Find where the given text appears and provide that cell's center as [X, Y] coordinate. 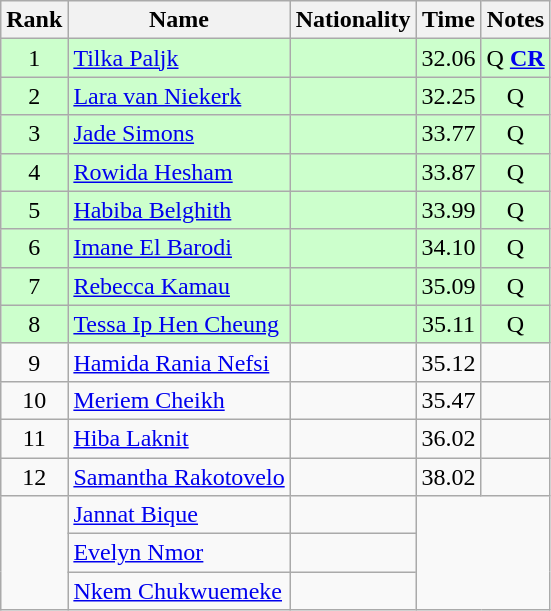
8 [34, 324]
Lara van Niekerk [179, 96]
4 [34, 172]
Nationality [353, 20]
Time [448, 20]
10 [34, 400]
33.99 [448, 210]
Jannat Bique [179, 515]
34.10 [448, 248]
5 [34, 210]
Notes [516, 20]
Hiba Laknit [179, 438]
33.77 [448, 134]
Imane El Barodi [179, 248]
Rowida Hesham [179, 172]
Samantha Rakotovelo [179, 477]
Tilka Paljk [179, 58]
11 [34, 438]
Nkem Chukwuemeke [179, 591]
2 [34, 96]
35.09 [448, 286]
Tessa Ip Hen Cheung [179, 324]
9 [34, 362]
Jade Simons [179, 134]
35.12 [448, 362]
32.25 [448, 96]
6 [34, 248]
Name [179, 20]
3 [34, 134]
Q CR [516, 58]
7 [34, 286]
Habiba Belghith [179, 210]
33.87 [448, 172]
Evelyn Nmor [179, 553]
1 [34, 58]
Rebecca Kamau [179, 286]
36.02 [448, 438]
Meriem Cheikh [179, 400]
Hamida Rania Nefsi [179, 362]
35.47 [448, 400]
35.11 [448, 324]
38.02 [448, 477]
12 [34, 477]
32.06 [448, 58]
Rank [34, 20]
